Locate the cell with the specified text and output its [X, Y] center coordinate. 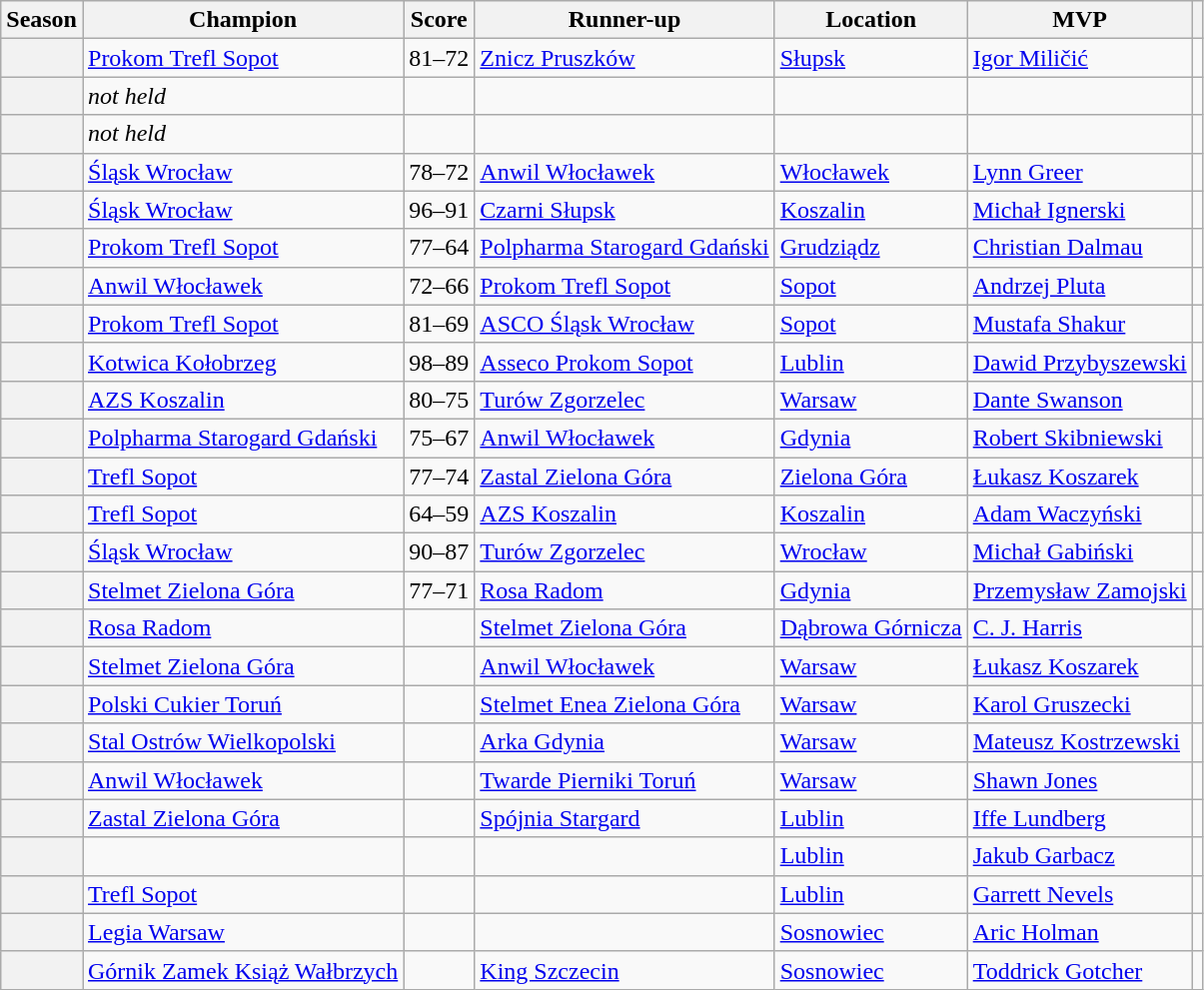
Kotwica Kołobrzeg [242, 362]
Lynn Greer [1079, 172]
Robert Skibniewski [1079, 438]
64–59 [440, 514]
Location [871, 20]
96–91 [440, 210]
Toddrick Gotcher [1079, 970]
Season [42, 20]
Wrocław [871, 552]
Andrzej Pluta [1079, 286]
Asseco Prokom Sopot [624, 362]
81–72 [440, 58]
Arka Gdynia [624, 742]
Znicz Pruszków [624, 58]
C. J. Harris [1079, 628]
Iffe Lundberg [1079, 818]
Zielona Góra [871, 477]
Dąbrowa Górnicza [871, 628]
77–64 [440, 248]
Michał Gabiński [1079, 552]
King Szczecin [624, 970]
ASCO Śląsk Wrocław [624, 324]
Champion [242, 20]
Garrett Nevels [1079, 894]
80–75 [440, 400]
Dante Swanson [1079, 400]
Adam Waczyński [1079, 514]
Runner-up [624, 20]
Przemysław Zamojski [1079, 590]
Michał Ignerski [1079, 210]
Score [440, 20]
Aric Holman [1079, 932]
Słupsk [871, 58]
Spójnia Stargard [624, 818]
Górnik Zamek Książ Wałbrzych [242, 970]
81–69 [440, 324]
Mateusz Kostrzewski [1079, 742]
78–72 [440, 172]
MVP [1079, 20]
Stal Ostrów Wielkopolski [242, 742]
Twarde Pierniki Toruń [624, 780]
72–66 [440, 286]
Shawn Jones [1079, 780]
Legia Warsaw [242, 932]
90–87 [440, 552]
Czarni Słupsk [624, 210]
75–67 [440, 438]
Christian Dalmau [1079, 248]
Igor Miličić [1079, 58]
Polski Cukier Toruń [242, 704]
Mustafa Shakur [1079, 324]
Stelmet Enea Zielona Góra [624, 704]
77–74 [440, 477]
Włocławek [871, 172]
77–71 [440, 590]
Grudziądz [871, 248]
98–89 [440, 362]
Karol Gruszecki [1079, 704]
Dawid Przybyszewski [1079, 362]
Jakub Garbacz [1079, 856]
